Provide the (x, y) coordinate of the cell's center where the given text is located.  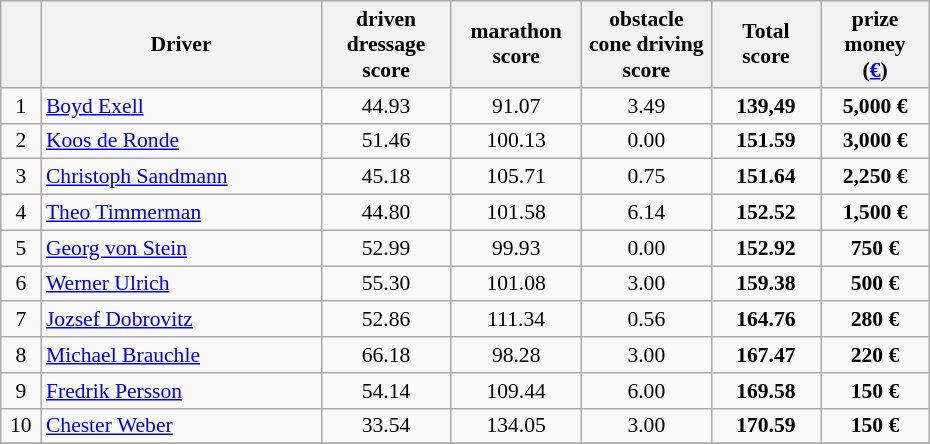
52.99 (386, 248)
Fredrik Persson (181, 391)
101.08 (516, 284)
3 (21, 177)
6.00 (646, 391)
10 (21, 426)
4 (21, 213)
99.93 (516, 248)
66.18 (386, 355)
109.44 (516, 391)
105.71 (516, 177)
9 (21, 391)
Totalscore (766, 44)
Chester Weber (181, 426)
Georg von Stein (181, 248)
500 € (874, 284)
220 € (874, 355)
33.54 (386, 426)
6 (21, 284)
obstacle cone drivingscore (646, 44)
54.14 (386, 391)
164.76 (766, 320)
151.64 (766, 177)
152.52 (766, 213)
52.86 (386, 320)
170.59 (766, 426)
Michael Brauchle (181, 355)
98.28 (516, 355)
44.93 (386, 106)
91.07 (516, 106)
Koos de Ronde (181, 141)
44.80 (386, 213)
100.13 (516, 141)
Theo Timmerman (181, 213)
152.92 (766, 248)
Jozsef Dobrovitz (181, 320)
280 € (874, 320)
151.59 (766, 141)
159.38 (766, 284)
8 (21, 355)
169.58 (766, 391)
0.75 (646, 177)
134.05 (516, 426)
111.34 (516, 320)
Werner Ulrich (181, 284)
0.56 (646, 320)
1,500 € (874, 213)
Christoph Sandmann (181, 177)
3,000 € (874, 141)
2,250 € (874, 177)
marathonscore (516, 44)
2 (21, 141)
51.46 (386, 141)
5,000 € (874, 106)
3.49 (646, 106)
750 € (874, 248)
139,49 (766, 106)
Boyd Exell (181, 106)
167.47 (766, 355)
101.58 (516, 213)
55.30 (386, 284)
5 (21, 248)
driven dressagescore (386, 44)
7 (21, 320)
Driver (181, 44)
1 (21, 106)
6.14 (646, 213)
45.18 (386, 177)
prizemoney(€) (874, 44)
